Extract the [X, Y] coordinate from the center of the cell holding the provided text.  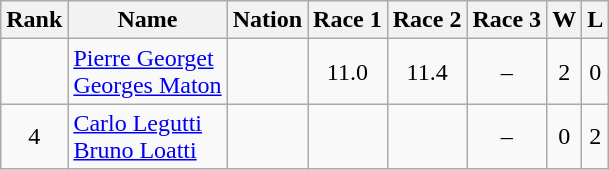
Pierre GeorgetGeorges Maton [148, 72]
Race 3 [507, 20]
W [564, 20]
11.0 [348, 72]
Race 1 [348, 20]
L [596, 20]
Carlo LeguttiBruno Loatti [148, 136]
Rank [34, 20]
11.4 [427, 72]
Nation [267, 20]
4 [34, 136]
Name [148, 20]
Race 2 [427, 20]
